Capture the cell that displays the provided text and extract its [x, y] central coordinate. 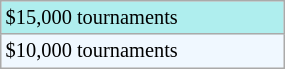
$10,000 tournaments [142, 51]
$15,000 tournaments [142, 17]
